Detect which cell encompasses the target text, then output its (x, y) center coordinate. 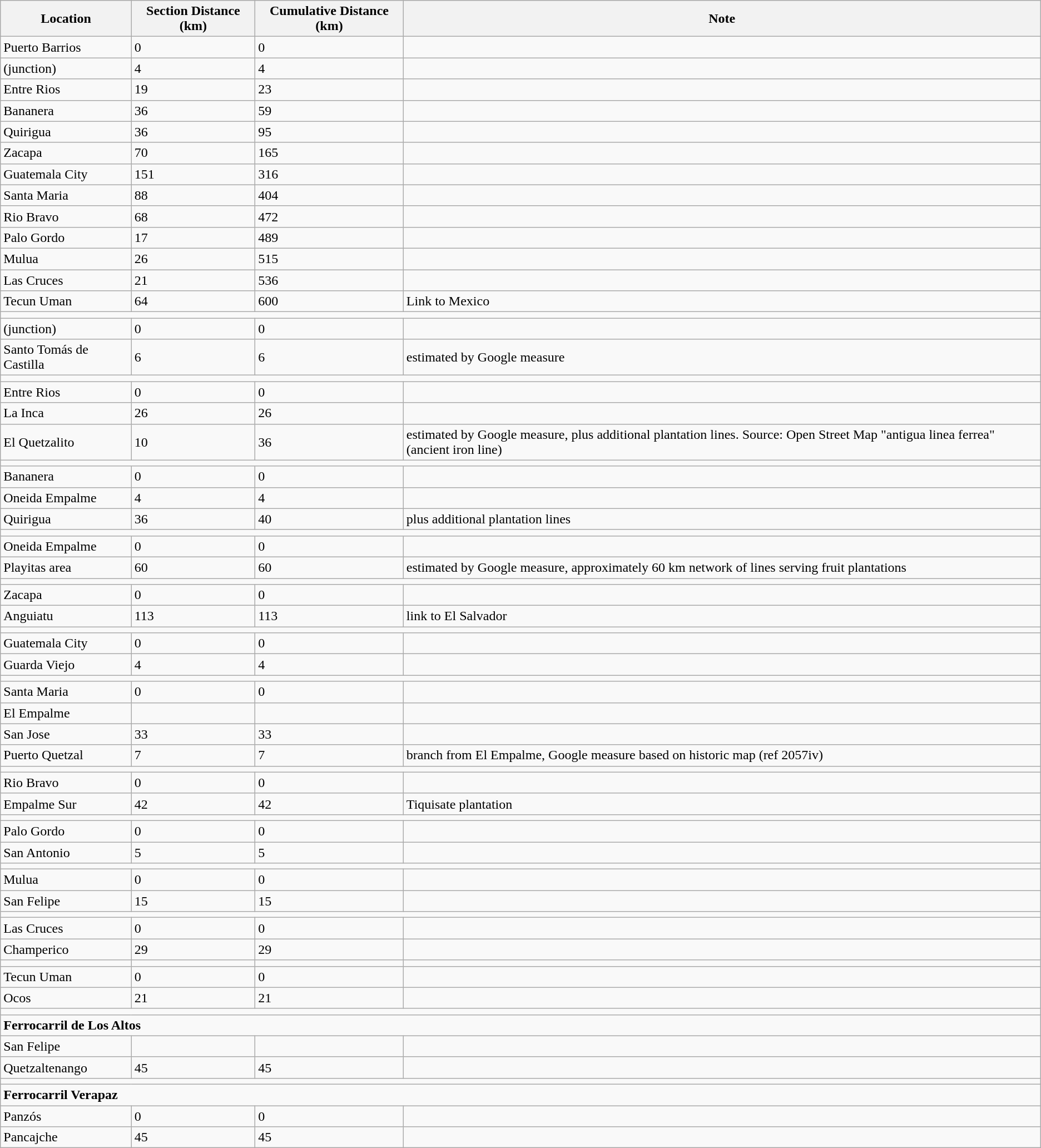
70 (193, 153)
Pancajche (66, 1137)
estimated by Google measure, approximately 60 km network of lines serving fruit plantations (722, 567)
El Empalme (66, 713)
489 (329, 237)
Champerico (66, 949)
Guarda Viejo (66, 665)
95 (329, 132)
Quetzaltenango (66, 1067)
600 (329, 301)
40 (329, 519)
Puerto Quetzal (66, 755)
estimated by Google measure, plus additional plantation lines. Source: Open Street Map "antigua linea ferrea" (ancient iron line) (722, 442)
La Inca (66, 413)
Location (66, 19)
Section Distance (km) (193, 19)
316 (329, 174)
Note (722, 19)
El Quetzalito (66, 442)
404 (329, 195)
Tiquisate plantation (722, 804)
Cumulative Distance (km) (329, 19)
San Antonio (66, 853)
San Jose (66, 734)
68 (193, 216)
branch from El Empalme, Google measure based on historic map (ref 2057iv) (722, 755)
Ocos (66, 998)
472 (329, 216)
Link to Mexico (722, 301)
64 (193, 301)
Panzós (66, 1116)
Ferrocarril de Los Altos (520, 1025)
536 (329, 280)
59 (329, 111)
10 (193, 442)
Puerto Barrios (66, 47)
88 (193, 195)
link to El Salvador (722, 616)
Playitas area (66, 567)
Ferrocarril Verapaz (520, 1095)
19 (193, 90)
Anguiatu (66, 616)
23 (329, 90)
515 (329, 259)
151 (193, 174)
165 (329, 153)
Santo Tomás de Castilla (66, 357)
plus additional plantation lines (722, 519)
17 (193, 237)
estimated by Google measure (722, 357)
Empalme Sur (66, 804)
